Locate the cell with the specified text and output its (x, y) center coordinate. 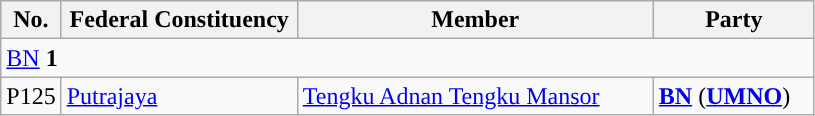
Member (475, 20)
Putrajaya (179, 96)
BN (UMNO) (734, 96)
Federal Constituency (179, 20)
Party (734, 20)
BN 1 (408, 58)
P125 (31, 96)
Tengku Adnan Tengku Mansor (475, 96)
No. (31, 20)
